Search for the cell housing the specified text and yield its [X, Y] center coordinate. 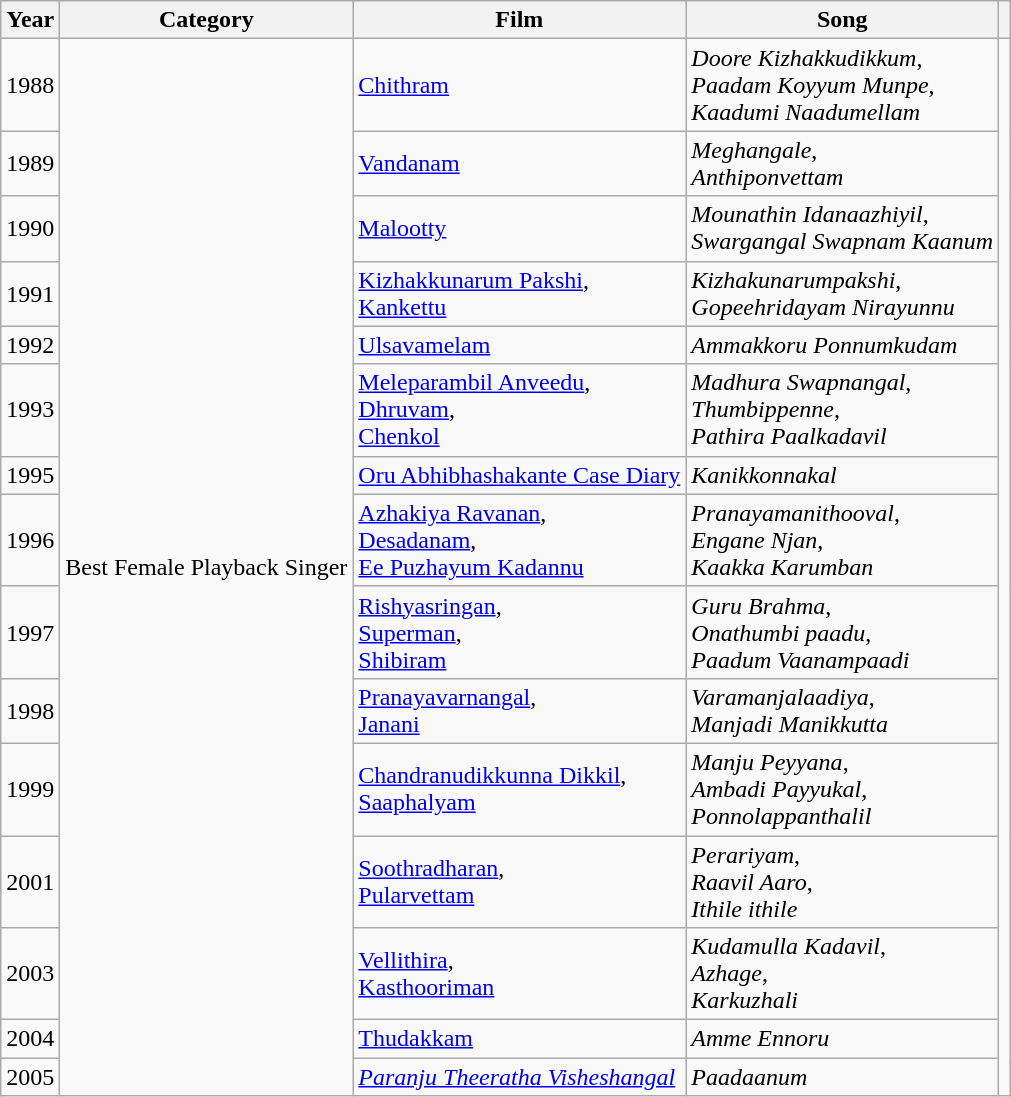
Guru Brahma, Onathumbi paadu, Paadum Vaanampaadi [842, 632]
1988 [30, 85]
1996 [30, 540]
Year [30, 20]
1993 [30, 410]
2001 [30, 882]
Vandanam [520, 164]
Best Female Playback Singer [206, 568]
Chithram [520, 85]
1989 [30, 164]
Thudakkam [520, 1039]
Perariyam, Raavil Aaro, Ithile ithile [842, 882]
Kizhakkunarum Pakshi, Kankettu [520, 294]
Oru Abhibhashakante Case Diary [520, 475]
Pranayavarnangal, Janani [520, 710]
1995 [30, 475]
1999 [30, 789]
2003 [30, 974]
1991 [30, 294]
Paranju Theeratha Visheshangal [520, 1077]
Madhura Swapnangal, Thumbippenne, Pathira Paalkadavil [842, 410]
Rishyasringan, Superman, Shibiram [520, 632]
1998 [30, 710]
Varamanjalaadiya, Manjadi Manikkutta [842, 710]
Vellithira, Kasthooriman [520, 974]
Kudamulla Kadavil, Azhage, Karkuzhali [842, 974]
2005 [30, 1077]
Meleparambil Anveedu, Dhruvam, Chenkol [520, 410]
Film [520, 20]
Azhakiya Ravanan, Desadanam, Ee Puzhayum Kadannu [520, 540]
1997 [30, 632]
1990 [30, 228]
Meghangale, Anthiponvettam [842, 164]
Amme Ennoru [842, 1039]
2004 [30, 1039]
Kizhakunarumpakshi, Gopeehridayam Nirayunnu [842, 294]
1992 [30, 345]
Doore Kizhakkudikkum, Paadam Koyyum Munpe, Kaadumi Naadumellam [842, 85]
Song [842, 20]
Manju Peyyana, Ambadi Payyukal, Ponnolappanthalil [842, 789]
Pranayamanithooval, Engane Njan, Kaakka Karumban [842, 540]
Chandranudikkunna Dikkil, Saaphalyam [520, 789]
Mounathin Idanaazhiyil, Swargangal Swapnam Kaanum [842, 228]
Category [206, 20]
Soothradharan, Pularvettam [520, 882]
Paadaanum [842, 1077]
Malootty [520, 228]
Ulsavamelam [520, 345]
Kanikkonnakal [842, 475]
Ammakkoru Ponnumkudam [842, 345]
